Identify which cell holds the provided text, then report its [x, y] central coordinate. 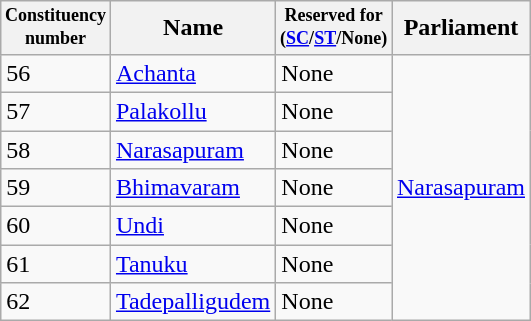
Name [192, 28]
Achanta [192, 73]
60 [56, 226]
Bhimavaram [192, 188]
Tadepalligudem [192, 302]
57 [56, 111]
Tanuku [192, 264]
Reserved for(SC/ST/None) [334, 28]
Parliament [462, 28]
59 [56, 188]
58 [56, 150]
Constituency number [56, 28]
Undi [192, 226]
56 [56, 73]
62 [56, 302]
Palakollu [192, 111]
61 [56, 264]
